Identify which cell holds the provided text, then report its (X, Y) central coordinate. 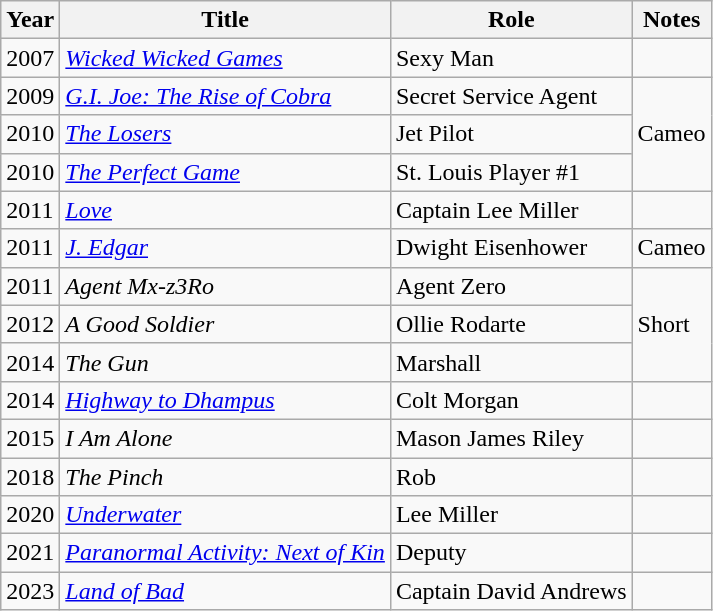
2015 (30, 438)
2007 (30, 58)
2020 (30, 515)
2023 (30, 591)
Captain David Andrews (511, 591)
Secret Service Agent (511, 96)
Lee Miller (511, 515)
Year (30, 20)
St. Louis Player #1 (511, 172)
The Gun (226, 362)
Rob (511, 477)
Jet Pilot (511, 134)
Mason James Riley (511, 438)
Paranormal Activity: Next of Kin (226, 553)
2021 (30, 553)
Dwight Eisenhower (511, 248)
Agent Zero (511, 286)
Ollie Rodarte (511, 324)
Captain Lee Miller (511, 210)
2009 (30, 96)
J. Edgar (226, 248)
Land of Bad (226, 591)
I Am Alone (226, 438)
The Perfect Game (226, 172)
Role (511, 20)
Wicked Wicked Games (226, 58)
Marshall (511, 362)
Short (672, 324)
Title (226, 20)
The Losers (226, 134)
G.I. Joe: The Rise of Cobra (226, 96)
The Pinch (226, 477)
Love (226, 210)
Deputy (511, 553)
A Good Soldier (226, 324)
Highway to Dhampus (226, 400)
Notes (672, 20)
Agent Mx-z3Ro (226, 286)
Underwater (226, 515)
2018 (30, 477)
2012 (30, 324)
Sexy Man (511, 58)
Colt Morgan (511, 400)
